Output the [x, y] coordinate of the center of the cell containing the given text.  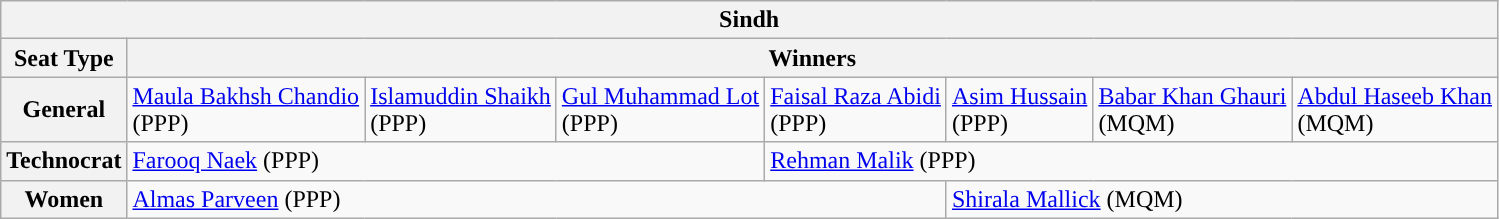
Islamuddin Shaikh(PPP) [461, 110]
Sindh [750, 20]
General [64, 110]
Rehman Malik (PPP) [1132, 161]
Gul Muhammad Lot(PPP) [660, 110]
Seat Type [64, 58]
Women [64, 199]
Asim Hussain(PPP) [1019, 110]
Farooq Naek (PPP) [446, 161]
Technocrat [64, 161]
Faisal Raza Abidi(PPP) [856, 110]
Abdul Haseeb Khan(MQM) [1395, 110]
Winners [812, 58]
Shirala Mallick (MQM) [1222, 199]
Almas Parveen (PPP) [537, 199]
Babar Khan Ghauri(MQM) [1192, 110]
Maula Bakhsh Chandio(PPP) [246, 110]
